Return (x, y) of the center of cell containing provided text 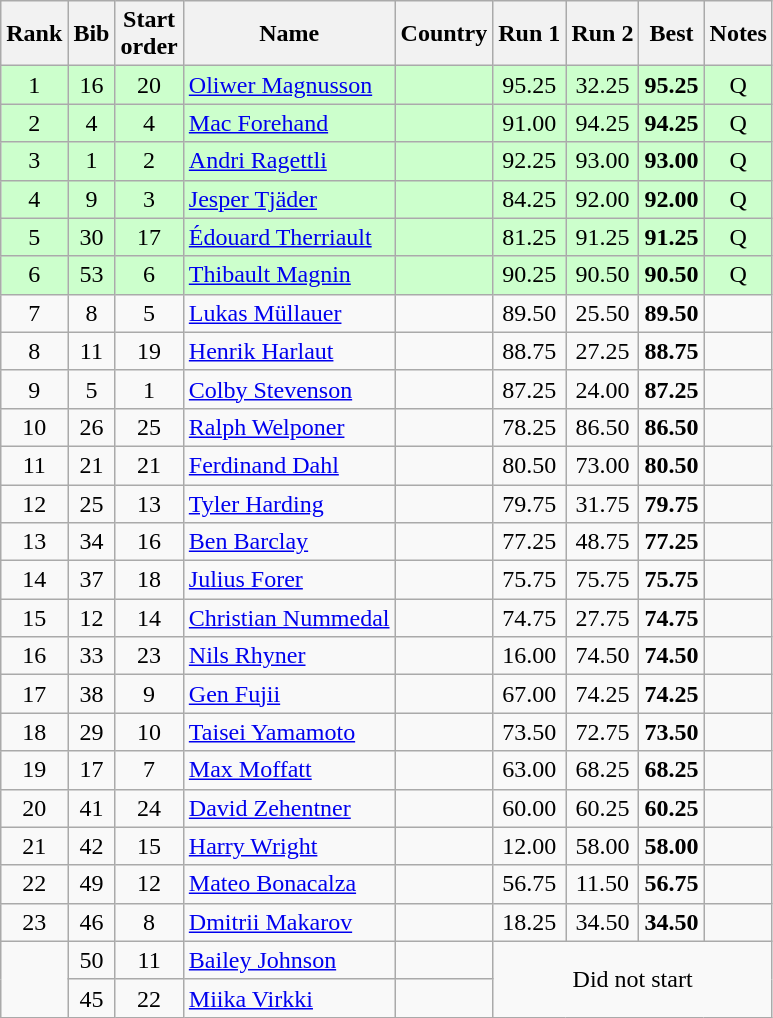
26 (92, 427)
Mateo Bonacalza (289, 884)
49 (92, 884)
Rank (34, 34)
24 (149, 808)
16.00 (530, 656)
Dmitrii Makarov (289, 922)
67.00 (530, 694)
Thibault Magnin (289, 275)
31.75 (602, 503)
Lukas Müllauer (289, 313)
53 (92, 275)
29 (92, 732)
42 (92, 846)
48.75 (602, 542)
37 (92, 580)
25.50 (602, 313)
Harry Wright (289, 846)
Tyler Harding (289, 503)
Nils Rhyner (289, 656)
Taisei Yamamoto (289, 732)
60.00 (530, 808)
38 (92, 694)
30 (92, 237)
Ben Barclay (289, 542)
45 (92, 998)
63.00 (530, 770)
Christian Nummedal (289, 618)
72.75 (602, 732)
91.00 (530, 123)
Startorder (149, 34)
73.00 (602, 465)
Bailey Johnson (289, 960)
33 (92, 656)
Andri Ragettli (289, 161)
Édouard Therriault (289, 237)
Run 1 (530, 34)
Max Moffatt (289, 770)
92.25 (530, 161)
Miika Virkki (289, 998)
Ferdinand Dahl (289, 465)
27.25 (602, 351)
11.50 (602, 884)
Jesper Tjäder (289, 199)
Country (444, 34)
Gen Fujii (289, 694)
12.00 (530, 846)
Best (672, 34)
Mac Forehand (289, 123)
Oliwer Magnusson (289, 85)
50 (92, 960)
27.75 (602, 618)
Ralph Welponer (289, 427)
24.00 (602, 389)
84.25 (530, 199)
18.25 (530, 922)
81.25 (530, 237)
Henrik Harlaut (289, 351)
41 (92, 808)
Notes (738, 34)
Bib (92, 34)
78.25 (530, 427)
Did not start (633, 979)
90.25 (530, 275)
David Zehentner (289, 808)
34 (92, 542)
Julius Forer (289, 580)
Colby Stevenson (289, 389)
32.25 (602, 85)
Run 2 (602, 34)
46 (92, 922)
Name (289, 34)
